Detect which cell encompasses the target text, then output its (x, y) center coordinate. 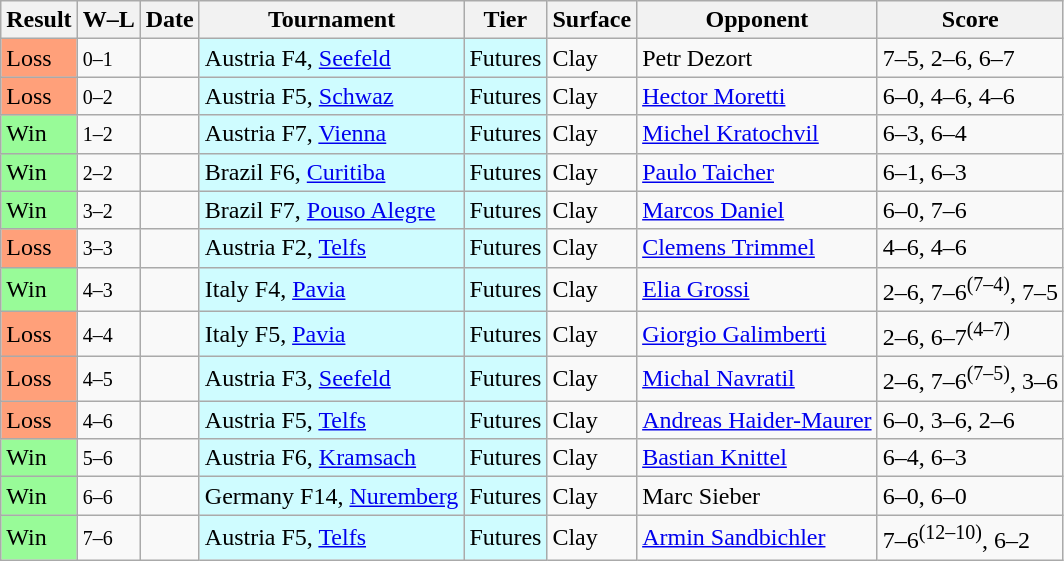
Score (970, 20)
6–0, 3–6, 2–6 (970, 420)
6–4, 6–3 (970, 458)
Hector Moretti (757, 96)
Austria F5, Schwaz (332, 96)
6–0, 4–6, 4–6 (970, 96)
Andreas Haider-Maurer (757, 420)
Elia Grossi (757, 290)
5–6 (108, 458)
3–2 (108, 210)
4–3 (108, 290)
Opponent (757, 20)
6–1, 6–3 (970, 172)
Petr Dezort (757, 58)
W–L (108, 20)
0–1 (108, 58)
1–2 (108, 134)
7–6(12–10), 6–2 (970, 538)
0–2 (108, 96)
Germany F14, Nuremberg (332, 496)
Brazil F7, Pouso Alegre (332, 210)
2–6, 6–7(4–7) (970, 334)
4–5 (108, 378)
Date (170, 20)
Austria F4, Seefeld (332, 58)
Austria F2, Telfs (332, 248)
Marcos Daniel (757, 210)
Austria F3, Seefeld (332, 378)
Tournament (332, 20)
4–6 (108, 420)
Clemens Trimmel (757, 248)
Austria F6, Kramsach (332, 458)
Italy F4, Pavia (332, 290)
6–3, 6–4 (970, 134)
Brazil F6, Curitiba (332, 172)
2–2 (108, 172)
Michel Kratochvil (757, 134)
4–6, 4–6 (970, 248)
7–6 (108, 538)
6–6 (108, 496)
Result (39, 20)
6–0, 6–0 (970, 496)
Paulo Taicher (757, 172)
3–3 (108, 248)
7–5, 2–6, 6–7 (970, 58)
Italy F5, Pavia (332, 334)
Michal Navratil (757, 378)
2–6, 7–6(7–5), 3–6 (970, 378)
Armin Sandbichler (757, 538)
Austria F7, Vienna (332, 134)
Surface (592, 20)
Marc Sieber (757, 496)
6–0, 7–6 (970, 210)
Giorgio Galimberti (757, 334)
Bastian Knittel (757, 458)
4–4 (108, 334)
2–6, 7–6(7–4), 7–5 (970, 290)
Tier (506, 20)
